Scan for the cell matching the given text and deliver its (x, y) coordinate at center. 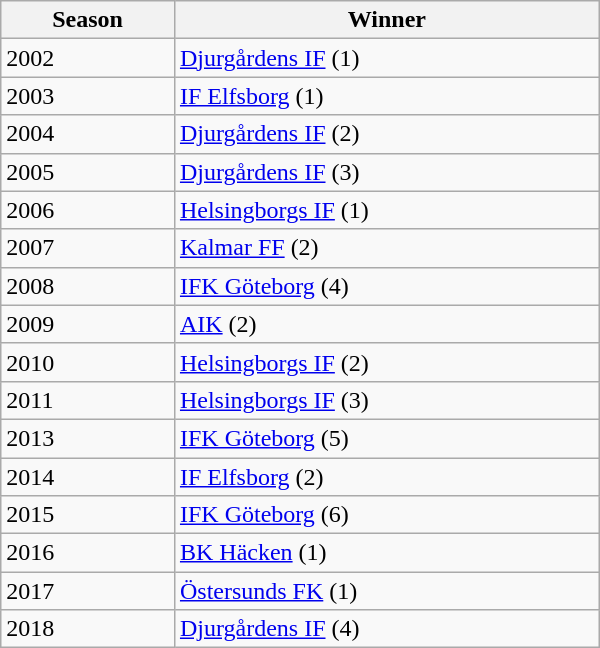
2015 (88, 515)
Djurgårdens IF (3) (386, 172)
2006 (88, 210)
IF Elfsborg (1) (386, 96)
2007 (88, 248)
Djurgårdens IF (2) (386, 134)
Helsingborgs IF (2) (386, 362)
2009 (88, 324)
Djurgårdens IF (4) (386, 629)
Helsingborgs IF (1) (386, 210)
Kalmar FF (2) (386, 248)
BK Häcken (1) (386, 553)
IFK Göteborg (5) (386, 438)
Helsingborgs IF (3) (386, 400)
2018 (88, 629)
2004 (88, 134)
IFK Göteborg (4) (386, 286)
IFK Göteborg (6) (386, 515)
2005 (88, 172)
2003 (88, 96)
2016 (88, 553)
2010 (88, 362)
Winner (386, 20)
2014 (88, 477)
Östersunds FK (1) (386, 591)
2011 (88, 400)
2002 (88, 58)
2013 (88, 438)
IF Elfsborg (2) (386, 477)
Djurgårdens IF (1) (386, 58)
2008 (88, 286)
2017 (88, 591)
AIK (2) (386, 324)
Season (88, 20)
